Extract the (x, y) coordinate from the center of the cell holding the provided text.  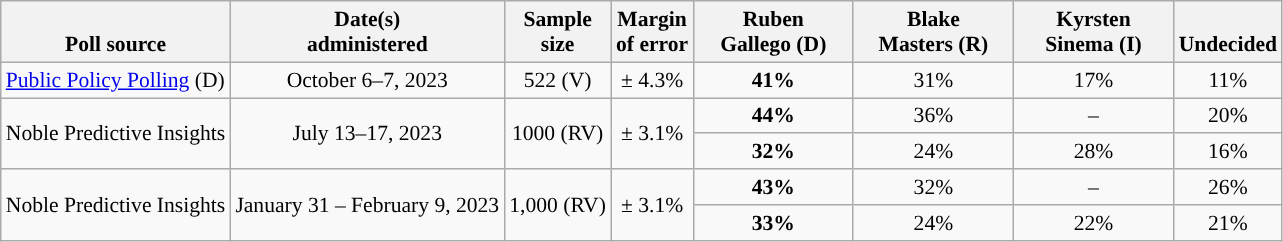
1,000 (RV) (558, 204)
July 13–17, 2023 (367, 134)
Marginof error (652, 32)
Poll source (116, 32)
Date(s)administered (367, 32)
± 4.3% (652, 80)
522 (V) (558, 80)
Undecided (1228, 32)
28% (1093, 152)
Samplesize (558, 32)
26% (1228, 187)
22% (1093, 223)
33% (773, 223)
20% (1228, 116)
October 6–7, 2023 (367, 80)
RubenGallego (D) (773, 32)
44% (773, 116)
36% (933, 116)
21% (1228, 223)
31% (933, 80)
January 31 – February 9, 2023 (367, 204)
17% (1093, 80)
1000 (RV) (558, 134)
Public Policy Polling (D) (116, 80)
41% (773, 80)
BlakeMasters (R) (933, 32)
16% (1228, 152)
43% (773, 187)
11% (1228, 80)
KyrstenSinema (I) (1093, 32)
